Pinpoint the cell where the given text exists, returning its [X, Y] midpoint coordinate. 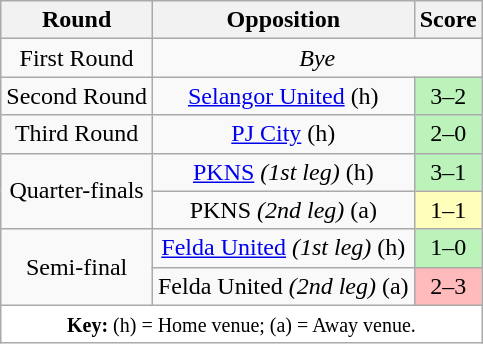
1–0 [448, 248]
Score [448, 20]
1–1 [448, 210]
Semi-final [77, 267]
2–0 [448, 134]
First Round [77, 58]
Round [77, 20]
Second Round [77, 96]
3–2 [448, 96]
Third Round [77, 134]
Quarter-finals [77, 191]
Felda United (2nd leg) (a) [283, 286]
Felda United (1st leg) (h) [283, 248]
Bye [317, 58]
Opposition [283, 20]
PKNS (1st leg) (h) [283, 172]
PJ City (h) [283, 134]
Key: (h) = Home venue; (a) = Away venue. [242, 324]
3–1 [448, 172]
2–3 [448, 286]
PKNS (2nd leg) (a) [283, 210]
Selangor United (h) [283, 96]
